Detect which cell encompasses the target text, then output its (X, Y) center coordinate. 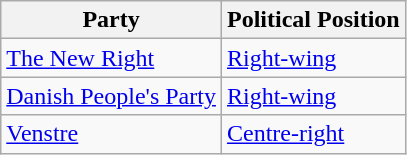
Political Position (313, 20)
Party (112, 20)
Venstre (112, 134)
Danish People's Party (112, 96)
Centre-right (313, 134)
The New Right (112, 58)
